Determine the (X, Y) coordinate at the center of the cell enclosing the given text.  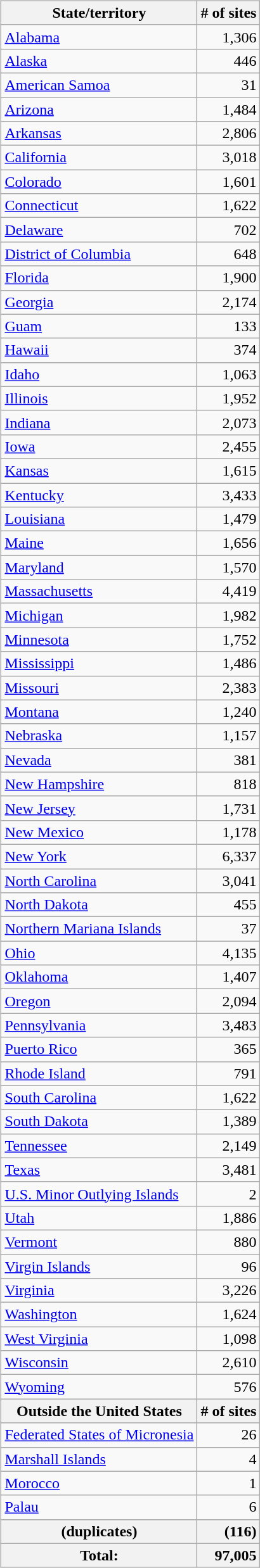
Massachusetts (99, 591)
State/territory (99, 13)
6 (228, 1507)
Vermont (99, 1242)
1,900 (228, 278)
Wisconsin (99, 1363)
Total: (99, 1555)
1,063 (228, 374)
4,419 (228, 591)
New York (99, 856)
455 (228, 905)
133 (228, 326)
Connecticut (99, 206)
Mississippi (99, 664)
Florida (99, 278)
Alaska (99, 61)
1,479 (228, 519)
Palau (99, 1507)
Texas (99, 1170)
Northern Mariana Islands (99, 929)
New Jersey (99, 808)
26 (228, 1435)
Virginia (99, 1291)
Nevada (99, 760)
1,484 (228, 110)
Arizona (99, 110)
576 (228, 1387)
Ohio (99, 953)
1,407 (228, 977)
2,094 (228, 1001)
1,306 (228, 37)
31 (228, 85)
Maine (99, 543)
Idaho (99, 374)
1,624 (228, 1315)
Kansas (99, 471)
Tennessee (99, 1146)
(116) (228, 1531)
1,752 (228, 640)
1,615 (228, 471)
West Virginia (99, 1339)
2,610 (228, 1363)
1,982 (228, 616)
1,389 (228, 1122)
North Dakota (99, 905)
1,178 (228, 832)
American Samoa (99, 85)
New Hampshire (99, 784)
4 (228, 1459)
South Dakota (99, 1122)
3,481 (228, 1170)
Minnesota (99, 640)
Iowa (99, 446)
791 (228, 1073)
4,135 (228, 953)
446 (228, 61)
Washington (99, 1315)
South Carolina (99, 1097)
3,018 (228, 158)
648 (228, 254)
Oregon (99, 1001)
Hawaii (99, 350)
Delaware (99, 230)
2,174 (228, 302)
6,337 (228, 856)
37 (228, 929)
880 (228, 1242)
2,073 (228, 422)
California (99, 158)
2,806 (228, 134)
2,455 (228, 446)
Maryland (99, 567)
Utah (99, 1218)
1,157 (228, 736)
1,240 (228, 712)
Federated States of Micronesia (99, 1435)
96 (228, 1266)
Montana (99, 712)
Arkansas (99, 134)
Pennsylvania (99, 1025)
365 (228, 1049)
Colorado (99, 182)
3,483 (228, 1025)
Illinois (99, 398)
Marshall Islands (99, 1459)
1,886 (228, 1218)
1,601 (228, 182)
2,149 (228, 1146)
1,098 (228, 1339)
Wyoming (99, 1387)
3,041 (228, 881)
Rhode Island (99, 1073)
Kentucky (99, 495)
U.S. Minor Outlying Islands (99, 1194)
Puerto Rico (99, 1049)
702 (228, 230)
Michigan (99, 616)
3,226 (228, 1291)
2,383 (228, 688)
818 (228, 784)
New Mexico (99, 832)
1,731 (228, 808)
Oklahoma (99, 977)
Outside the United States (99, 1411)
Morocco (99, 1483)
1,656 (228, 543)
3,433 (228, 495)
374 (228, 350)
97,005 (228, 1555)
2 (228, 1194)
Virgin Islands (99, 1266)
Nebraska (99, 736)
1,486 (228, 664)
Indiana (99, 422)
North Carolina (99, 881)
1 (228, 1483)
Guam (99, 326)
1,570 (228, 567)
Alabama (99, 37)
Missouri (99, 688)
381 (228, 760)
1,952 (228, 398)
Louisiana (99, 519)
Georgia (99, 302)
(duplicates) (99, 1531)
District of Columbia (99, 254)
